From the cell containing the given text, extract its center point as (x, y) coordinate. 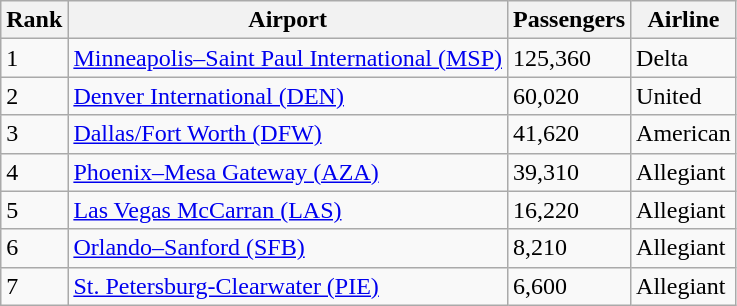
8,210 (570, 248)
39,310 (570, 172)
7 (34, 286)
Passengers (570, 20)
Delta (684, 58)
5 (34, 210)
St. Petersburg-Clearwater (PIE) (288, 286)
Airline (684, 20)
125,360 (570, 58)
Airport (288, 20)
Phoenix–Mesa Gateway (AZA) (288, 172)
6,600 (570, 286)
Denver International (DEN) (288, 96)
41,620 (570, 134)
3 (34, 134)
2 (34, 96)
American (684, 134)
Orlando–Sanford (SFB) (288, 248)
Dallas/Fort Worth (DFW) (288, 134)
60,020 (570, 96)
4 (34, 172)
Minneapolis–Saint Paul International (MSP) (288, 58)
Las Vegas McCarran (LAS) (288, 210)
United (684, 96)
6 (34, 248)
16,220 (570, 210)
Rank (34, 20)
1 (34, 58)
